Capture the cell that displays the provided text and extract its (x, y) central coordinate. 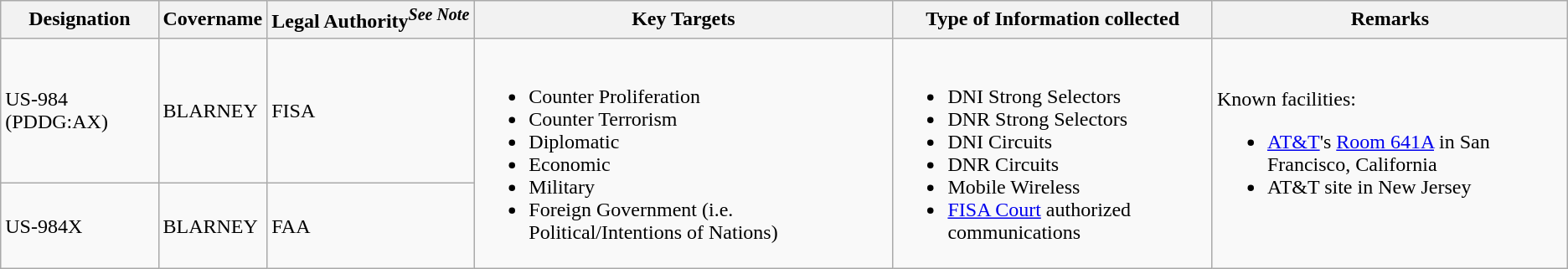
FAA (370, 226)
Covername (213, 20)
Designation (80, 20)
US-984 (PDDG:AX) (80, 111)
Counter ProliferationCounter TerrorismDiplomaticEconomicMilitaryForeign Government (i.e. Political/Intentions of Nations) (683, 153)
DNI Strong SelectorsDNR Strong SelectorsDNI Circuits DNR CircuitsMobile WirelessFISA Court authorized communications (1053, 153)
FISA (370, 111)
Legal AuthoritySee Note (370, 20)
Type of Information collected (1053, 20)
Remarks (1390, 20)
US-984X (80, 226)
Key Targets (683, 20)
Known facilities:AT&T's Room 641A in San Francisco, CaliforniaAT&T site in New Jersey (1390, 153)
